Pinpoint the cell where the given text exists, returning its (x, y) midpoint coordinate. 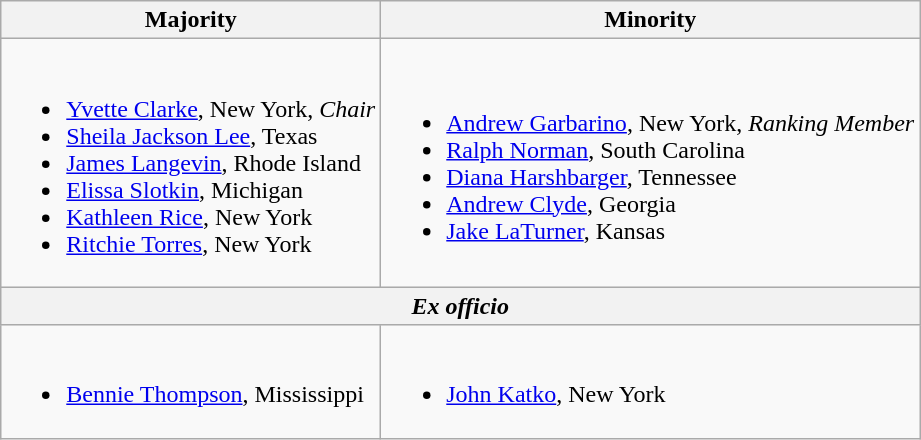
Majority (191, 20)
John Katko, New York (650, 382)
Ex officio (460, 306)
Bennie Thompson, Mississippi (191, 382)
Minority (650, 20)
Andrew Garbarino, New York, Ranking MemberRalph Norman, South CarolinaDiana Harshbarger, TennesseeAndrew Clyde, GeorgiaJake LaTurner, Kansas (650, 163)
